From the cell containing the given text, extract its center point as [X, Y] coordinate. 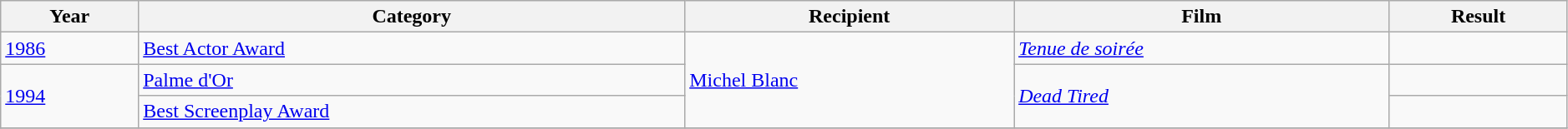
Dead Tired [1201, 96]
Best Actor Award [412, 48]
1994 [70, 96]
Year [70, 17]
Category [412, 17]
Best Screenplay Award [412, 112]
Tenue de soirée [1201, 48]
Michel Blanc [850, 80]
Film [1201, 17]
Palme d'Or [412, 80]
Recipient [850, 17]
Result [1479, 17]
1986 [70, 48]
